Search for the cell housing the specified text and yield its (x, y) center coordinate. 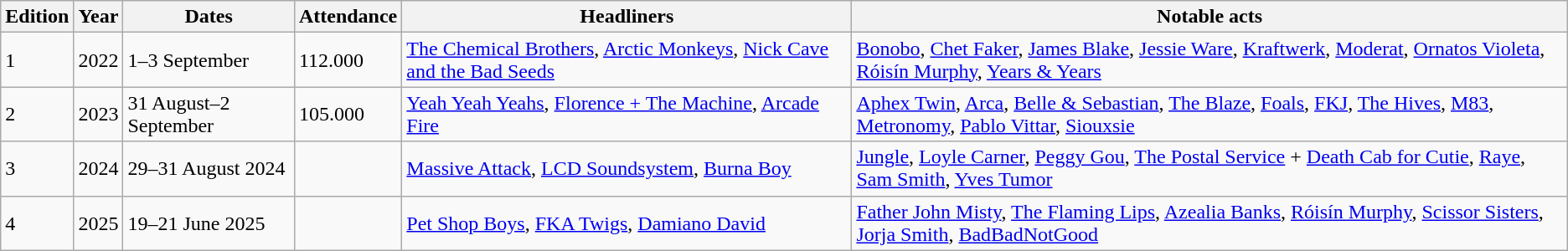
19–21 June 2025 (209, 223)
4 (37, 223)
The Chemical Brothers, Arctic Monkeys, Nick Cave and the Bad Seeds (627, 60)
1 (37, 60)
Yeah Yeah Yeahs, Florence + The Machine, Arcade Fire (627, 114)
Father John Misty, The Flaming Lips, Azealia Banks, Róisín Murphy, Scissor Sisters, Jorja Smith, BadBadNotGood (1210, 223)
1–3 September (209, 60)
29–31 August 2024 (209, 169)
2022 (99, 60)
112.000 (348, 60)
2023 (99, 114)
Headliners (627, 17)
Bonobo, Chet Faker, James Blake, Jessie Ware, Kraftwerk, Moderat, Ornatos Violeta, Róisín Murphy, Years & Years (1210, 60)
Pet Shop Boys, FKA Twigs, Damiano David (627, 223)
2 (37, 114)
2024 (99, 169)
2025 (99, 223)
Aphex Twin, Arca, Belle & Sebastian, The Blaze, Foals, FKJ, The Hives, M83, Metronomy, Pablo Vittar, Siouxsie (1210, 114)
Year (99, 17)
Jungle, Loyle Carner, Peggy Gou, The Postal Service + Death Cab for Cutie, Raye, Sam Smith, Yves Tumor (1210, 169)
Massive Attack, LCD Soundsystem, Burna Boy (627, 169)
31 August–2 September (209, 114)
Notable acts (1210, 17)
3 (37, 169)
Attendance (348, 17)
Edition (37, 17)
105.000 (348, 114)
Dates (209, 17)
